Scan for the cell matching the given text and deliver its (x, y) coordinate at center. 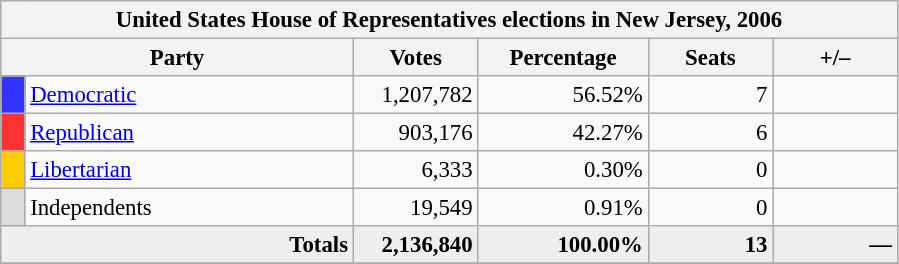
903,176 (416, 133)
19,549 (416, 208)
0.30% (563, 170)
United States House of Representatives elections in New Jersey, 2006 (450, 20)
7 (710, 95)
100.00% (563, 245)
6,333 (416, 170)
Seats (710, 58)
1,207,782 (416, 95)
Republican (189, 133)
2,136,840 (416, 245)
Totals (178, 245)
— (836, 245)
Votes (416, 58)
6 (710, 133)
Independents (189, 208)
0.91% (563, 208)
Party (178, 58)
Libertarian (189, 170)
Democratic (189, 95)
42.27% (563, 133)
13 (710, 245)
+/– (836, 58)
56.52% (563, 95)
Percentage (563, 58)
